Determine the [X, Y] coordinate at the center of the cell enclosing the given text.  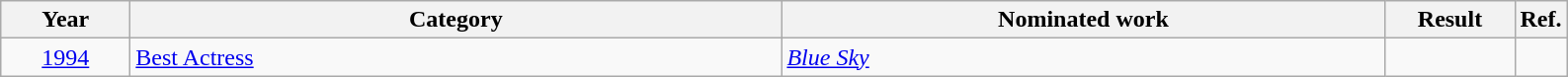
Category [456, 20]
Result [1450, 20]
Nominated work [1083, 20]
Year [65, 20]
Best Actress [456, 57]
Blue Sky [1083, 57]
1994 [65, 57]
Ref. [1541, 20]
